Return the [x, y] coordinate for the center point of the cell that contains the specified text.  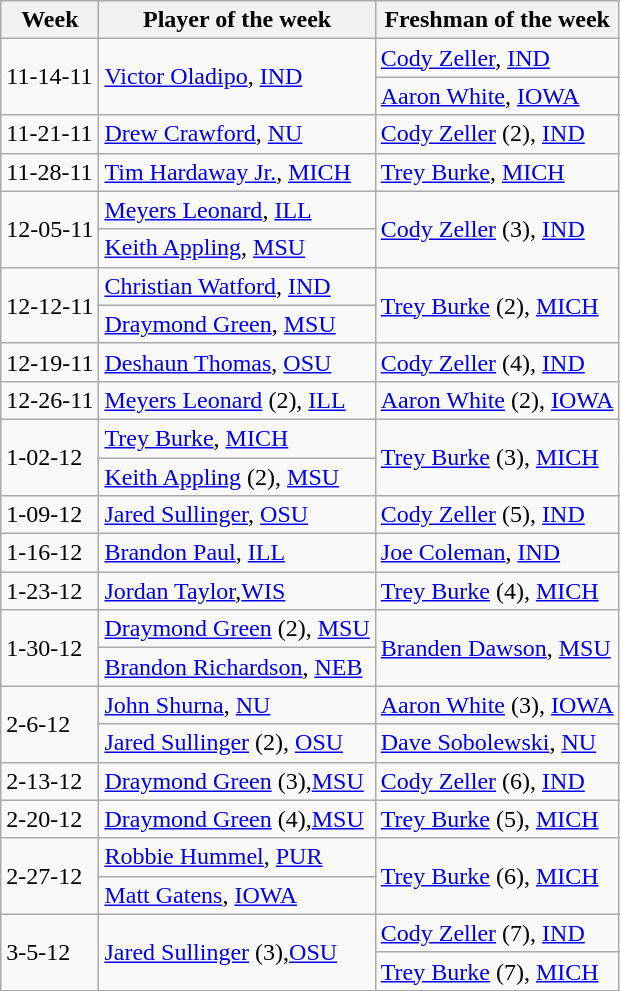
Brandon Richardson, NEB [237, 667]
Christian Watford, IND [237, 286]
Victor Oladipo, IND [237, 77]
11-28-11 [50, 172]
Player of the week [237, 20]
Tim Hardaway Jr., MICH [237, 172]
Cody Zeller (2), IND [497, 134]
1-30-12 [50, 648]
Jordan Taylor,WIS [237, 591]
Draymond Green (3),MSU [237, 781]
Keith Appling, MSU [237, 248]
Trey Burke (2), MICH [497, 305]
3-5-12 [50, 952]
Branden Dawson, MSU [497, 648]
Trey Burke (5), MICH [497, 819]
Drew Crawford, NU [237, 134]
11-14-11 [50, 77]
Draymond Green (4),MSU [237, 819]
2-27-12 [50, 876]
Brandon Paul, ILL [237, 553]
2-13-12 [50, 781]
12-19-11 [50, 362]
Matt Gatens, IOWA [237, 895]
Jared Sullinger (3),OSU [237, 952]
1-23-12 [50, 591]
Trey Burke (6), MICH [497, 876]
Draymond Green (2), MSU [237, 629]
Keith Appling (2), MSU [237, 477]
Aaron White, IOWA [497, 96]
Cody Zeller, IND [497, 58]
John Shurna, NU [237, 705]
1-09-12 [50, 515]
12-12-11 [50, 305]
Draymond Green, MSU [237, 324]
Trey Burke (3), MICH [497, 457]
Aaron White (2), IOWA [497, 400]
Freshman of the week [497, 20]
Cody Zeller (3), IND [497, 229]
Meyers Leonard (2), ILL [237, 400]
1-16-12 [50, 553]
Dave Sobolewski, NU [497, 743]
Trey Burke (4), MICH [497, 591]
Jared Sullinger, OSU [237, 515]
Cody Zeller (7), IND [497, 933]
Trey Burke (7), MICH [497, 971]
Jared Sullinger (2), OSU [237, 743]
Robbie Hummel, PUR [237, 857]
Joe Coleman, IND [497, 553]
1-02-12 [50, 457]
Cody Zeller (6), IND [497, 781]
Deshaun Thomas, OSU [237, 362]
Week [50, 20]
Cody Zeller (4), IND [497, 362]
11-21-11 [50, 134]
Aaron White (3), IOWA [497, 705]
Cody Zeller (5), IND [497, 515]
Meyers Leonard, ILL [237, 210]
12-05-11 [50, 229]
2-20-12 [50, 819]
2-6-12 [50, 724]
12-26-11 [50, 400]
